Locate the cell with the specified text and output its [x, y] center coordinate. 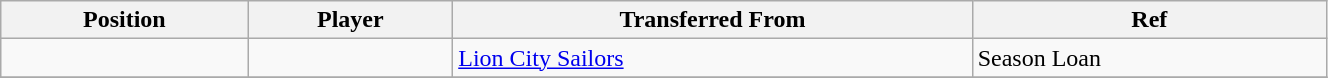
Season Loan [1149, 58]
Lion City Sailors [712, 58]
Ref [1149, 20]
Position [124, 20]
Transferred From [712, 20]
Player [350, 20]
